From the cell containing the given text, extract its center point as [X, Y] coordinate. 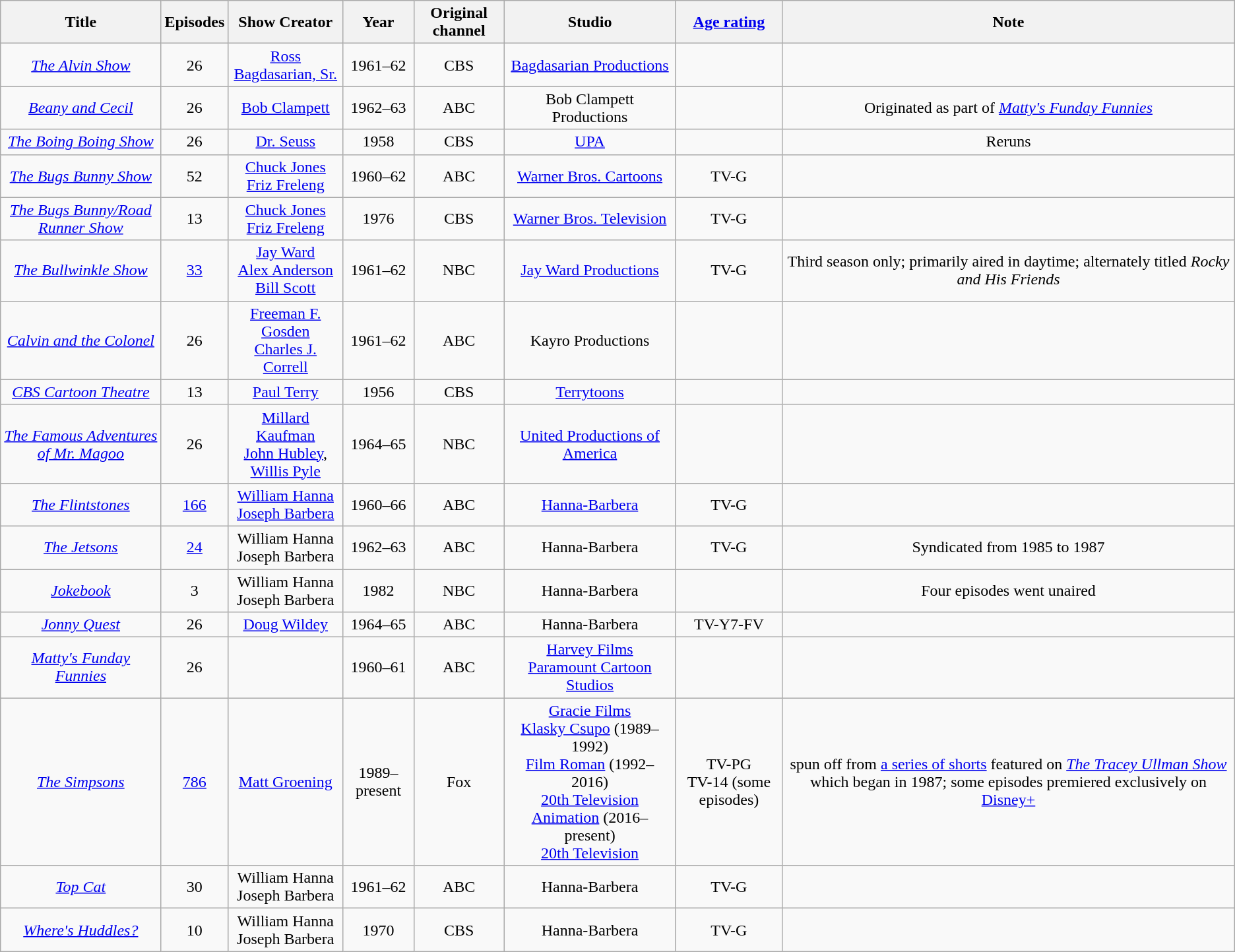
10 [195, 930]
Show Creator [286, 22]
Originated as part of Matty's Funday Funnies [1009, 108]
The Jetsons [80, 548]
Studio [590, 22]
TV-Y7-FV [729, 625]
Paul Terry [286, 392]
1970 [379, 930]
Warner Bros. Television [590, 219]
Bob Clampett [286, 108]
30 [195, 887]
spun off from a series of shorts featured on The Tracey Ullman Show which began in 1987; some episodes premiered exclusively on Disney+ [1009, 782]
3 [195, 590]
The Famous Adventures of Mr. Magoo [80, 443]
Bagdasarian Productions [590, 65]
The Flintstones [80, 504]
The Boing Boing Show [80, 142]
Matty's Funday Funnies [80, 668]
Kayro Productions [590, 340]
Top Cat [80, 887]
Episodes [195, 22]
UPA [590, 142]
1960–66 [379, 504]
Millard KaufmanJohn Hubley,Willis Pyle [286, 443]
Fox [459, 782]
The Simpsons [80, 782]
33 [195, 270]
Beany and Cecil [80, 108]
Dr. Seuss [286, 142]
1982 [379, 590]
Syndicated from 1985 to 1987 [1009, 548]
Calvin and the Colonel [80, 340]
Doug Wildey [286, 625]
Warner Bros. Cartoons [590, 175]
Jay WardAlex AndersonBill Scott [286, 270]
1958 [379, 142]
Harvey FilmsParamount Cartoon Studios [590, 668]
United Productions of America [590, 443]
TV-PGTV-14 (some episodes) [729, 782]
52 [195, 175]
Title [80, 22]
Matt Groening [286, 782]
The Bugs Bunny/Road Runner Show [80, 219]
786 [195, 782]
The Alvin Show [80, 65]
Where's Huddles? [80, 930]
Terrytoons [590, 392]
Ross Bagdasarian, Sr. [286, 65]
Age rating [729, 22]
Jonny Quest [80, 625]
Freeman F. GosdenCharles J. Correll [286, 340]
Jokebook [80, 590]
1960–62 [379, 175]
Year [379, 22]
Jay Ward Productions [590, 270]
Bob Clampett Productions [590, 108]
1989–present [379, 782]
The Bugs Bunny Show [80, 175]
24 [195, 548]
1976 [379, 219]
Original channel [459, 22]
166 [195, 504]
1960–61 [379, 668]
CBS Cartoon Theatre [80, 392]
Note [1009, 22]
1956 [379, 392]
Third season only; primarily aired in daytime; alternately titled Rocky and His Friends [1009, 270]
The Bullwinkle Show [80, 270]
Reruns [1009, 142]
Gracie FilmsKlasky Csupo (1989–1992)Film Roman (1992–2016)20th Television Animation (2016–present)20th Television [590, 782]
Four episodes went unaired [1009, 590]
